Scan for the cell matching the given text and deliver its [x, y] coordinate at center. 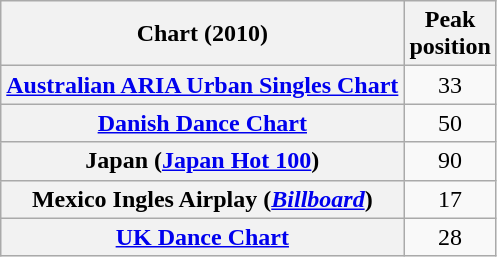
50 [450, 123]
UK Dance Chart [202, 237]
17 [450, 199]
90 [450, 161]
Japan (Japan Hot 100) [202, 161]
28 [450, 237]
Danish Dance Chart [202, 123]
Mexico Ingles Airplay (Billboard) [202, 199]
Peakposition [450, 34]
Australian ARIA Urban Singles Chart [202, 85]
Chart (2010) [202, 34]
33 [450, 85]
